Output the [X, Y] coordinate of the center of the cell containing the given text.  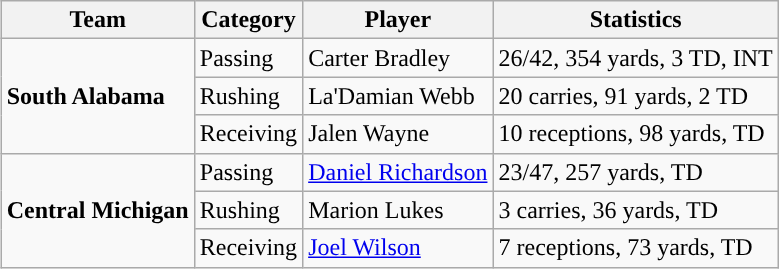
Joel Wilson [398, 248]
Central Michigan [98, 210]
26/42, 354 yards, 3 TD, INT [636, 58]
Marion Lukes [398, 210]
23/47, 257 yards, TD [636, 172]
10 receptions, 98 yards, TD [636, 134]
Player [398, 20]
3 carries, 36 yards, TD [636, 210]
Daniel Richardson [398, 172]
20 carries, 91 yards, 2 TD [636, 96]
Jalen Wayne [398, 134]
7 receptions, 73 yards, TD [636, 248]
Category [248, 20]
Team [98, 20]
Carter Bradley [398, 58]
Statistics [636, 20]
South Alabama [98, 96]
La'Damian Webb [398, 96]
